Identify which cell holds the provided text, then report its (X, Y) central coordinate. 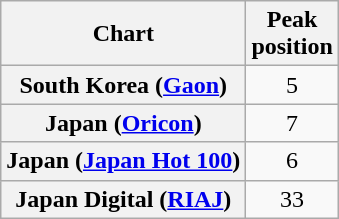
Japan (Oricon) (124, 123)
Japan (Japan Hot 100) (124, 161)
Japan Digital (RIAJ) (124, 199)
6 (292, 161)
5 (292, 85)
33 (292, 199)
Peakposition (292, 34)
Chart (124, 34)
South Korea (Gaon) (124, 85)
7 (292, 123)
